Find where the given text appears and provide that cell's center as (x, y) coordinate. 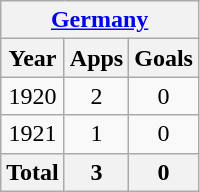
1921 (33, 134)
1920 (33, 96)
Germany (100, 20)
1 (96, 134)
2 (96, 96)
Apps (96, 58)
3 (96, 172)
Total (33, 172)
Goals (164, 58)
Year (33, 58)
